Return [x, y] of the center of cell containing provided text 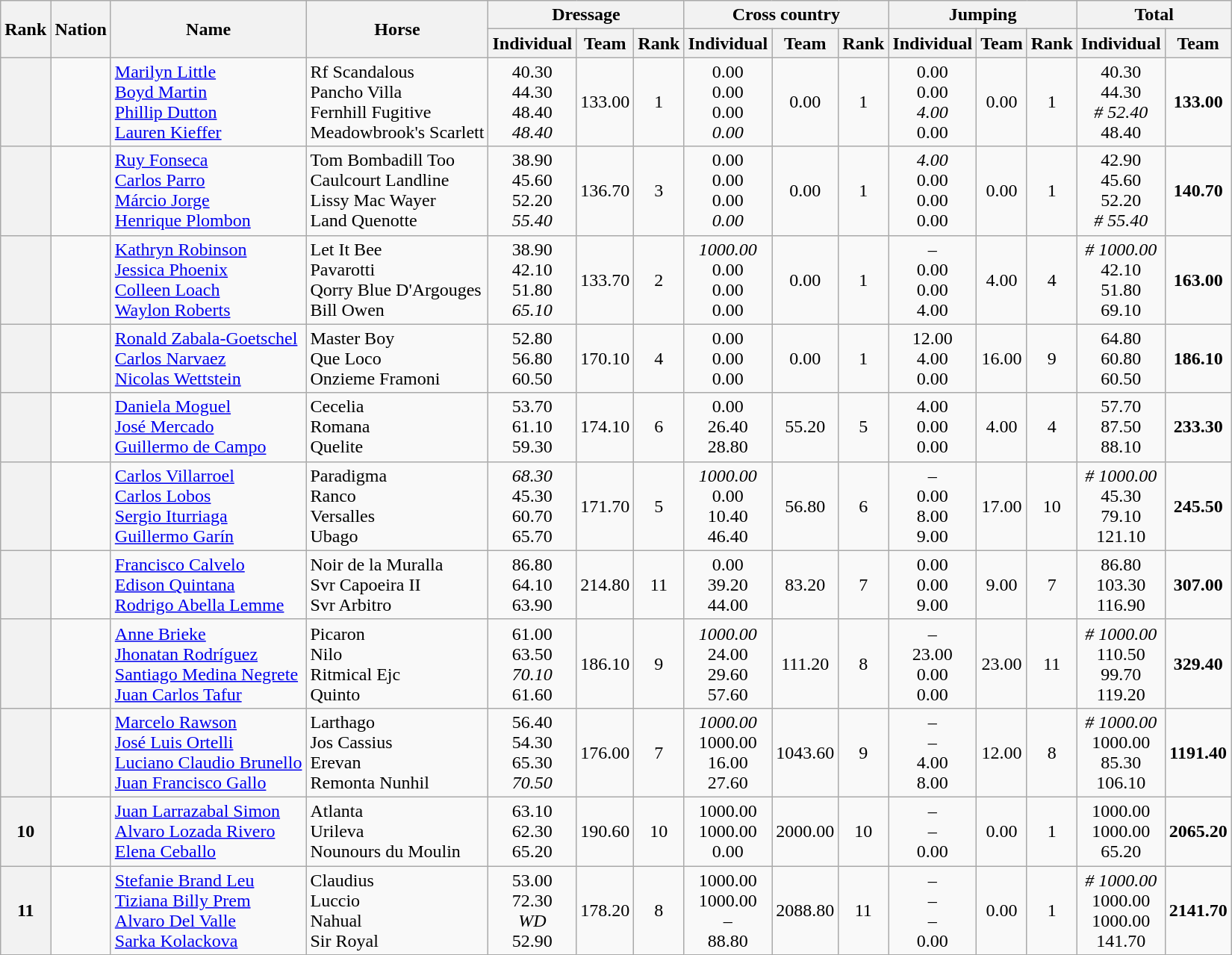
Stefanie Brand LeuTiziana Billy PremAlvaro Del ValleSarka Kolackova [208, 911]
136.70 [605, 191]
2 [659, 279]
53.70 61.10 59.30 [532, 427]
Ruy FonsecaCarlos ParroMárcio JorgeHenrique Plombon [208, 191]
86.80 103.30 116.90 [1121, 585]
245.50 [1198, 506]
1191.40 [1198, 753]
171.70 [605, 506]
307.00 [1198, 585]
190.60 [605, 831]
–– 0.00 [933, 831]
Marilyn LittleBoyd MartinPhillip DuttonLauren Kieffer [208, 102]
Kathryn RobinsonJessica PhoenixColleen LoachWaylon Roberts [208, 279]
Tom Bombadill TooCaulcourt LandlineLissy Mac WayerLand Quenotte [397, 191]
0.000.000.00 [728, 358]
# 1000.001000.001000.00141.70 [1121, 911]
56.80 [805, 506]
86.80 64.10 63.90 [532, 585]
Ronald Zabala-GoetschelCarlos NarvaezNicolas Wettstein [208, 358]
# 1000.0045.3079.10121.10 [1121, 506]
2141.70 [1198, 911]
ParadigmaRanco VersallesUbago [397, 506]
170.10 [605, 358]
174.10 [605, 427]
52.80 56.80 60.50 [532, 358]
Let It BeePavarottiQorry Blue D'ArgougesBill Owen [397, 279]
1000.00 0.000.00 0.00 [728, 279]
–––0.00 [933, 911]
Rf ScandalousPancho VillaFernhill FugitiveMeadowbrook's Scarlett [397, 102]
178.20 [605, 911]
Juan Larrazabal SimonAlvaro Lozada RiveroElena Ceballo [208, 831]
329.40 [1198, 663]
1000.00 1000.00–88.80 [728, 911]
2000.00 [805, 831]
53.00 72.30 WD 52.90 [532, 911]
176.00 [605, 753]
40.30 44.3048.4048.40 [532, 102]
Cross country [786, 15]
Anne BriekeJhonatan RodríguezSantiago Medina NegreteJuan Carlos Tafur [208, 663]
Francisco CalveloEdison QuintanaRodrigo Abella Lemme [208, 585]
63.10 62.30 65.20 [532, 831]
23.00 [1002, 663]
# 1000.00 42.1051.8069.10 [1121, 279]
Dressage [586, 15]
12.004.00 0.00 [933, 358]
16.00 [1002, 358]
ClaudiusLuccioNahualSir Royal [397, 911]
Carlos VillarroelCarlos LobosSergio IturriagaGuillermo Garín [208, 506]
83.20 [805, 585]
–0.008.009.00 [933, 506]
55.20 [805, 427]
133.70 [605, 279]
2065.20 [1198, 831]
0.000.004.00 0.00 [933, 102]
1043.60 [805, 753]
3 [659, 191]
9.00 [1002, 585]
2088.80 [805, 911]
233.30 [1198, 427]
64.8060.8060.50 [1121, 358]
–0.000.00 4.00 [933, 279]
Marcelo RawsonJosé Luis OrtelliLuciano Claudio BrunelloJuan Francisco Gallo [208, 753]
38.90 42.1051.8065.10 [532, 279]
0.0026.4028.80 [728, 427]
1000.00 24.0029.6057.60 [728, 663]
68.30 45.30 60.7065.70 [532, 506]
12.00 [1002, 753]
Name [208, 29]
PicaronNilo Ritmical EjcQuinto [397, 663]
17.00 [1002, 506]
0.000.00 9.00 [933, 585]
Master BoyQue LocoOnzieme Framoni [397, 358]
––4.008.00 [933, 753]
214.80 [605, 585]
38.90 45.6052.2055.40 [532, 191]
61.00 63.50 70.1061.60 [532, 663]
1000.001000.000.00 [728, 831]
40.30 44.30# 52.4048.40 [1121, 102]
Jumping [983, 15]
1000.00 1000.0016.0027.60 [728, 753]
1000.00 0.0010.4046.40 [728, 506]
0.0039.2044.00 [728, 585]
LarthagoJos CassiusErevanRemonta Nunhil [397, 753]
1000.00 1000.00 65.20 [1121, 831]
Daniela MoguelJosé MercadoGuillermo de Campo [208, 427]
57.7087.5088.10 [1121, 427]
Nation [81, 29]
# 1000.001000.0085.30106.10 [1121, 753]
–23.000.000.00 [933, 663]
111.20 [805, 663]
CeceliaRomanaQuelite [397, 427]
# 1000.00110.5099.70119.20 [1121, 663]
4.000.00 0.00 [933, 427]
140.70 [1198, 191]
AtlantaUrilevaNounours du Moulin [397, 831]
Horse [397, 29]
Total [1154, 15]
163.00 [1198, 279]
56.40 54.30 65.30 70.50 [532, 753]
4.000.000.00 0.00 [933, 191]
42.90 45.6052.20# 55.40 [1121, 191]
Noir de la MurallaSvr Capoeira IISvr Arbitro [397, 585]
